Return the [x, y] coordinate for the center point of the cell that contains the specified text.  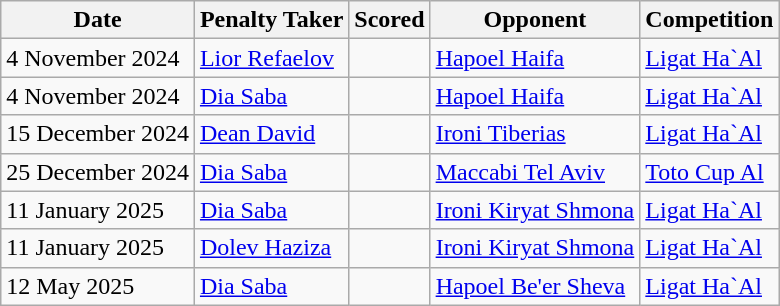
Scored [390, 20]
Ironi Tiberias [535, 134]
Toto Cup Al [710, 172]
Date [98, 20]
Competition [710, 20]
Dean David [271, 134]
Dolev Haziza [271, 248]
Lior Refaelov [271, 58]
Penalty Taker [271, 20]
Opponent [535, 20]
Maccabi Tel Aviv [535, 172]
25 December 2024 [98, 172]
Hapoel Be'er Sheva [535, 286]
12 May 2025 [98, 286]
15 December 2024 [98, 134]
